Search for the cell housing the specified text and yield its (X, Y) center coordinate. 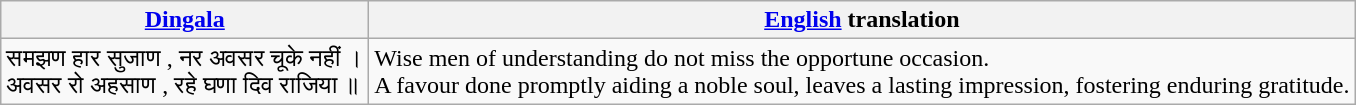
समझण हार सुजाण , नर अवसर चूके नहीं ।अवसर रो अहसाण , रहे घणा दिव राजिया ॥ (185, 72)
Dingala (185, 20)
English translation (862, 20)
